Determine the [x, y] coordinate at the center of the cell enclosing the given text.  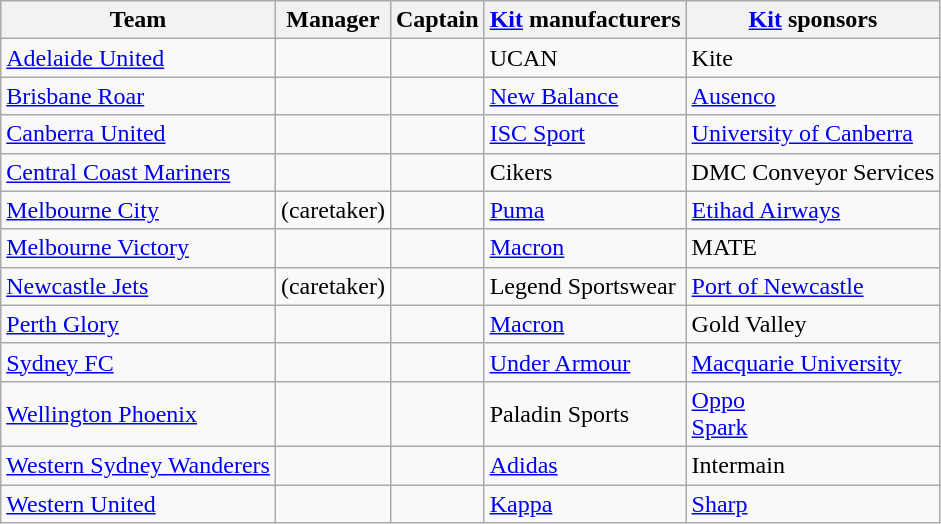
Intermain [813, 465]
Port of Newcastle [813, 286]
Brisbane Roar [138, 96]
DMC Conveyor Services [813, 172]
Melbourne City [138, 210]
Kite [813, 58]
ISC Sport [585, 134]
Western United [138, 503]
Oppo Spark [813, 414]
Wellington Phoenix [138, 414]
Kappa [585, 503]
Perth Glory [138, 324]
Adelaide United [138, 58]
Sharp [813, 503]
Gold Valley [813, 324]
Central Coast Mariners [138, 172]
Captain [437, 20]
Macquarie University [813, 362]
New Balance [585, 96]
University of Canberra [813, 134]
MATE [813, 248]
Sydney FC [138, 362]
UCAN [585, 58]
Team [138, 20]
Ausenco [813, 96]
Western Sydney Wanderers [138, 465]
Kit manufacturers [585, 20]
Newcastle Jets [138, 286]
Kit sponsors [813, 20]
Legend Sportswear [585, 286]
Puma [585, 210]
Canberra United [138, 134]
Cikers [585, 172]
Etihad Airways [813, 210]
Melbourne Victory [138, 248]
Paladin Sports [585, 414]
Manager [332, 20]
Adidas [585, 465]
Under Armour [585, 362]
